Output the [X, Y] coordinate of the center of the cell containing the given text.  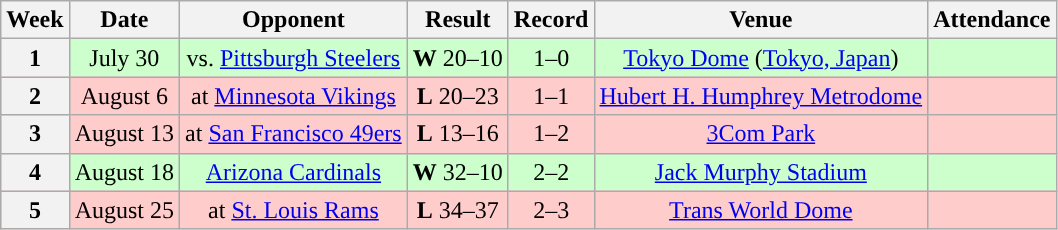
2 [35, 96]
1 [35, 58]
Attendance [992, 20]
Trans World Dome [761, 210]
Venue [761, 20]
July 30 [124, 58]
at Minnesota Vikings [294, 96]
Opponent [294, 20]
Jack Murphy Stadium [761, 172]
1–0 [551, 58]
L 13–16 [458, 134]
Record [551, 20]
August 25 [124, 210]
Arizona Cardinals [294, 172]
5 [35, 210]
1–2 [551, 134]
Tokyo Dome (Tokyo, Japan) [761, 58]
Hubert H. Humphrey Metrodome [761, 96]
vs. Pittsburgh Steelers [294, 58]
L 20–23 [458, 96]
2–3 [551, 210]
W 20–10 [458, 58]
Week [35, 20]
2–2 [551, 172]
at St. Louis Rams [294, 210]
1–1 [551, 96]
August 6 [124, 96]
L 34–37 [458, 210]
August 18 [124, 172]
4 [35, 172]
Result [458, 20]
August 13 [124, 134]
3 [35, 134]
W 32–10 [458, 172]
at San Francisco 49ers [294, 134]
3Com Park [761, 134]
Date [124, 20]
